Find where the given text appears and provide that cell's center as [X, Y] coordinate. 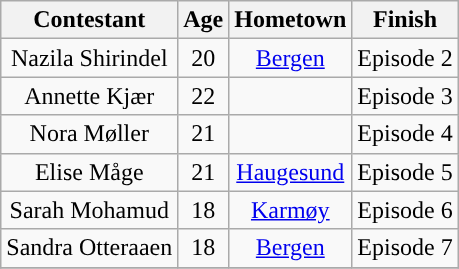
Hometown [290, 20]
Elise Måge [90, 172]
Episode 4 [405, 134]
Karmøy [290, 210]
Episode 5 [405, 172]
Nora Møller [90, 134]
Sandra Otteraaen [90, 248]
Episode 6 [405, 210]
Episode 7 [405, 248]
20 [204, 58]
22 [204, 96]
Sarah Mohamud [90, 210]
Episode 3 [405, 96]
Haugesund [290, 172]
Nazila Shirindel [90, 58]
Age [204, 20]
Finish [405, 20]
Episode 2 [405, 58]
Contestant [90, 20]
Annette Kjær [90, 96]
